For the text-containing cell, return its midpoint in (x, y) coordinate format. 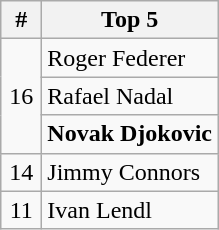
11 (22, 210)
Jimmy Connors (130, 172)
Top 5 (130, 20)
Roger Federer (130, 58)
14 (22, 172)
16 (22, 96)
# (22, 20)
Rafael Nadal (130, 96)
Novak Djokovic (130, 134)
Ivan Lendl (130, 210)
